Search for the cell housing the specified text and yield its [X, Y] center coordinate. 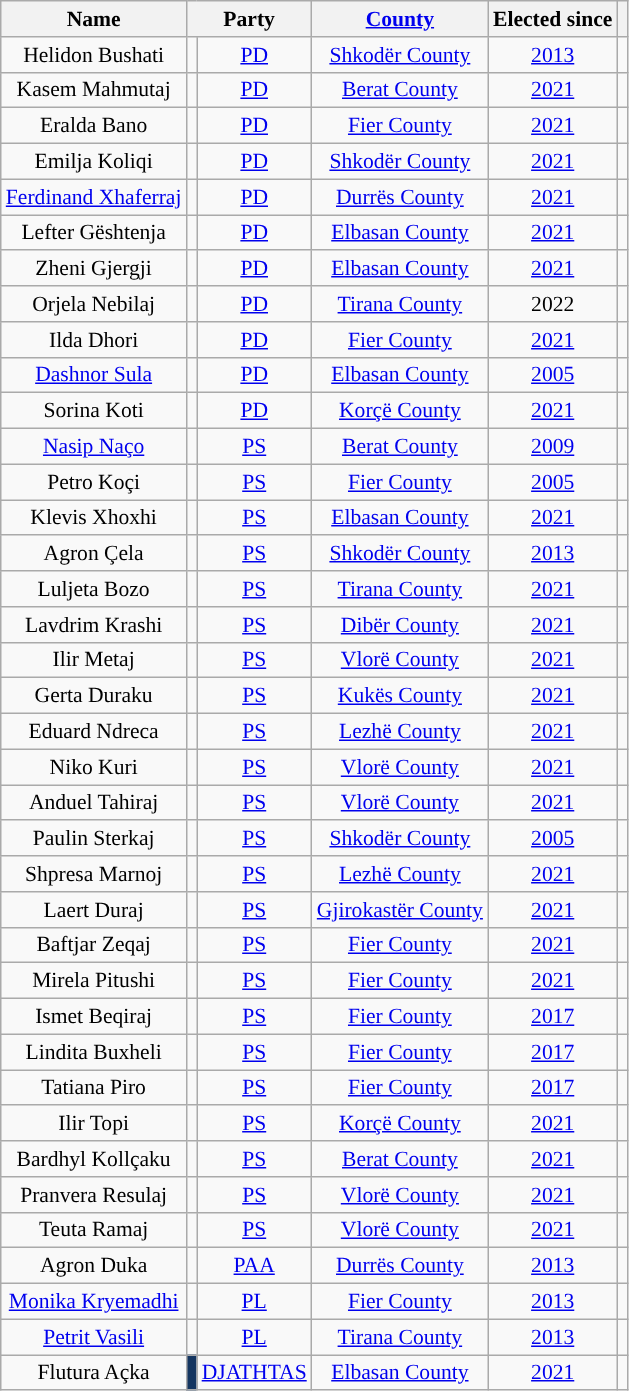
Monika Kryemadhi [94, 1302]
Helidon Bushati [94, 55]
Bardhyl Kollçaku [94, 1159]
Lindita Buxheli [94, 1052]
Flutura Açka [94, 1373]
Name [94, 19]
Sorina Koti [94, 411]
Zheni Gjergji [94, 269]
Kasem Mahmutaj [94, 90]
Eralda Bano [94, 126]
DJATHTAS [254, 1373]
Petro Koçi [94, 482]
Teuta Ramaj [94, 1230]
Pranvera Resulaj [94, 1195]
Nasip Naço [94, 447]
Mirela Pitushi [94, 981]
2009 [552, 447]
Agron Duka [94, 1266]
Ismet Beqiraj [94, 1017]
Luljeta Bozo [94, 589]
Lavdrim Krashi [94, 625]
Paulin Sterkaj [94, 839]
Dibër County [400, 625]
Elected since [552, 19]
Ilda Dhori [94, 340]
Gerta Duraku [94, 696]
Tatiana Piro [94, 1088]
Eduard Ndreca [94, 732]
Anduel Tahiraj [94, 803]
Niko Kuri [94, 767]
Orjela Nebilaj [94, 304]
2022 [552, 304]
Ferdinand Xhaferraj [94, 197]
County [400, 19]
Ilir Topi [94, 1124]
Ilir Metaj [94, 660]
Dashnor Sula [94, 375]
Kukës County [400, 696]
Party [248, 19]
Shpresa Marnoj [94, 874]
Emilja Koliqi [94, 162]
PAA [254, 1266]
Agron Çela [94, 554]
Baftjar Zeqaj [94, 945]
Petrit Vasili [94, 1337]
Klevis Xhoxhi [94, 518]
Gjirokastër County [400, 910]
Lefter Gështenja [94, 233]
Laert Duraj [94, 910]
